Extract the (X, Y) coordinate from the center of the cell holding the provided text.  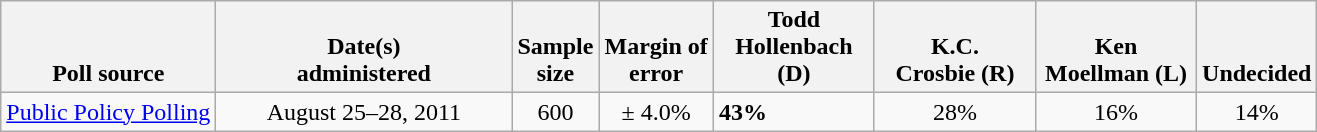
K.C.Crosbie (R) (954, 47)
Margin oferror (656, 47)
Samplesize (556, 47)
14% (1257, 112)
43% (794, 112)
Poll source (108, 47)
16% (1116, 112)
600 (556, 112)
Undecided (1257, 47)
KenMoellman (L) (1116, 47)
Date(s)administered (364, 47)
28% (954, 112)
Public Policy Polling (108, 112)
August 25–28, 2011 (364, 112)
ToddHollenbach (D) (794, 47)
± 4.0% (656, 112)
